Extract the (x, y) coordinate from the center of the cell holding the provided text.  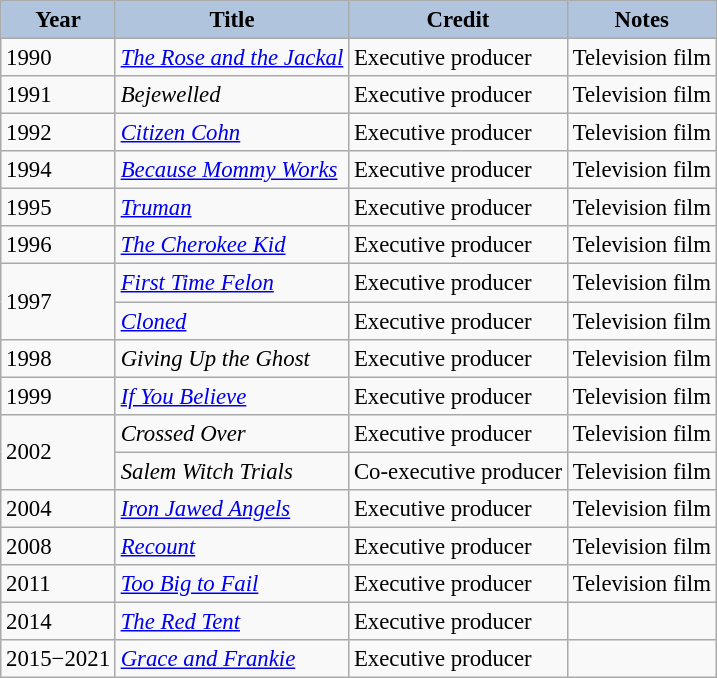
Title (232, 20)
Too Big to Fail (232, 584)
Salem Witch Trials (232, 471)
2004 (58, 509)
Citizen Cohn (232, 133)
2015−2021 (58, 659)
If You Believe (232, 396)
Year (58, 20)
1996 (58, 245)
2002 (58, 452)
2008 (58, 546)
Recount (232, 546)
Grace and Frankie (232, 659)
The Rose and the Jackal (232, 58)
2014 (58, 621)
Notes (642, 20)
2011 (58, 584)
Cloned (232, 321)
Iron Jawed Angels (232, 509)
Co-executive producer (458, 471)
Crossed Over (232, 433)
Credit (458, 20)
Giving Up the Ghost (232, 358)
The Cherokee Kid (232, 245)
1991 (58, 95)
1992 (58, 133)
1998 (58, 358)
Bejewelled (232, 95)
First Time Felon (232, 283)
The Red Tent (232, 621)
1995 (58, 208)
1999 (58, 396)
Because Mommy Works (232, 170)
1997 (58, 302)
1990 (58, 58)
Truman (232, 208)
1994 (58, 170)
